Extract the [X, Y] coordinate from the center of the cell holding the provided text.  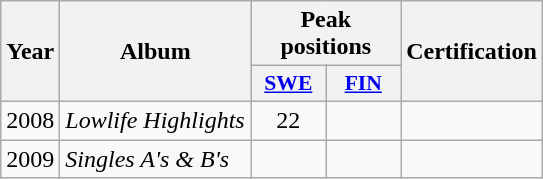
Peak positions [326, 34]
Album [156, 52]
Lowlife Highlights [156, 120]
2009 [30, 159]
FIN [364, 84]
Singles A's & B's [156, 159]
Year [30, 52]
2008 [30, 120]
22 [288, 120]
SWE [288, 84]
Certification [472, 52]
